Return the (x, y) coordinate for the center point of the cell that contains the specified text.  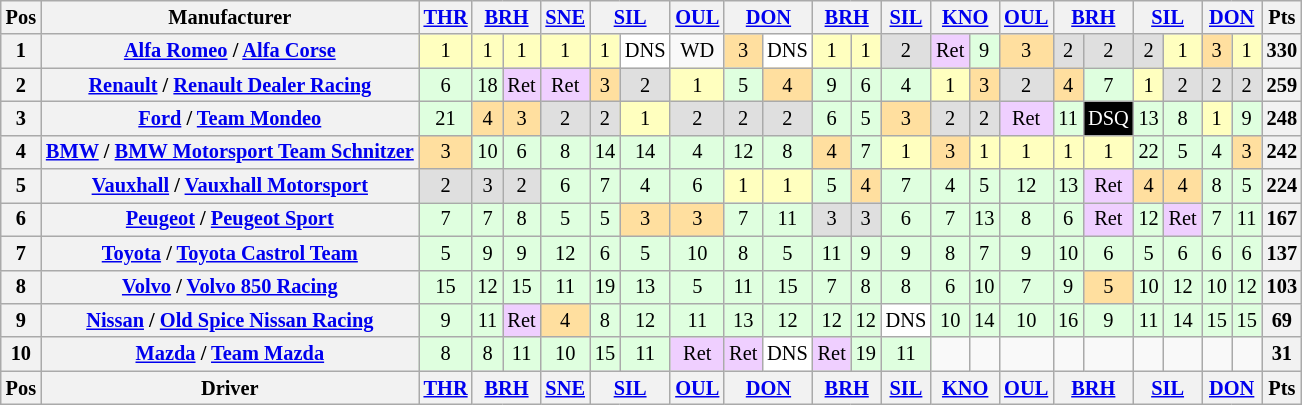
16 (1068, 320)
137 (1282, 253)
103 (1282, 287)
248 (1282, 118)
Nissan / Old Spice Nissan Racing (230, 320)
224 (1282, 186)
330 (1282, 51)
Vauxhall / Vauxhall Motorsport (230, 186)
31 (1282, 354)
242 (1282, 152)
Ford / Team Mondeo (230, 118)
Renault / Renault Dealer Racing (230, 85)
Mazda / Team Mazda (230, 354)
Manufacturer (230, 17)
Alfa Romeo / Alfa Corse (230, 51)
69 (1282, 320)
22 (1149, 152)
WD (697, 51)
Volvo / Volvo 850 Racing (230, 287)
167 (1282, 219)
DSQ (1108, 118)
Toyota / Toyota Castrol Team (230, 253)
21 (446, 118)
BMW / BMW Motorsport Team Schnitzer (230, 152)
Peugeot / Peugeot Sport (230, 219)
18 (487, 85)
Driver (230, 388)
259 (1282, 85)
